Identify which cell holds the provided text, then report its (x, y) central coordinate. 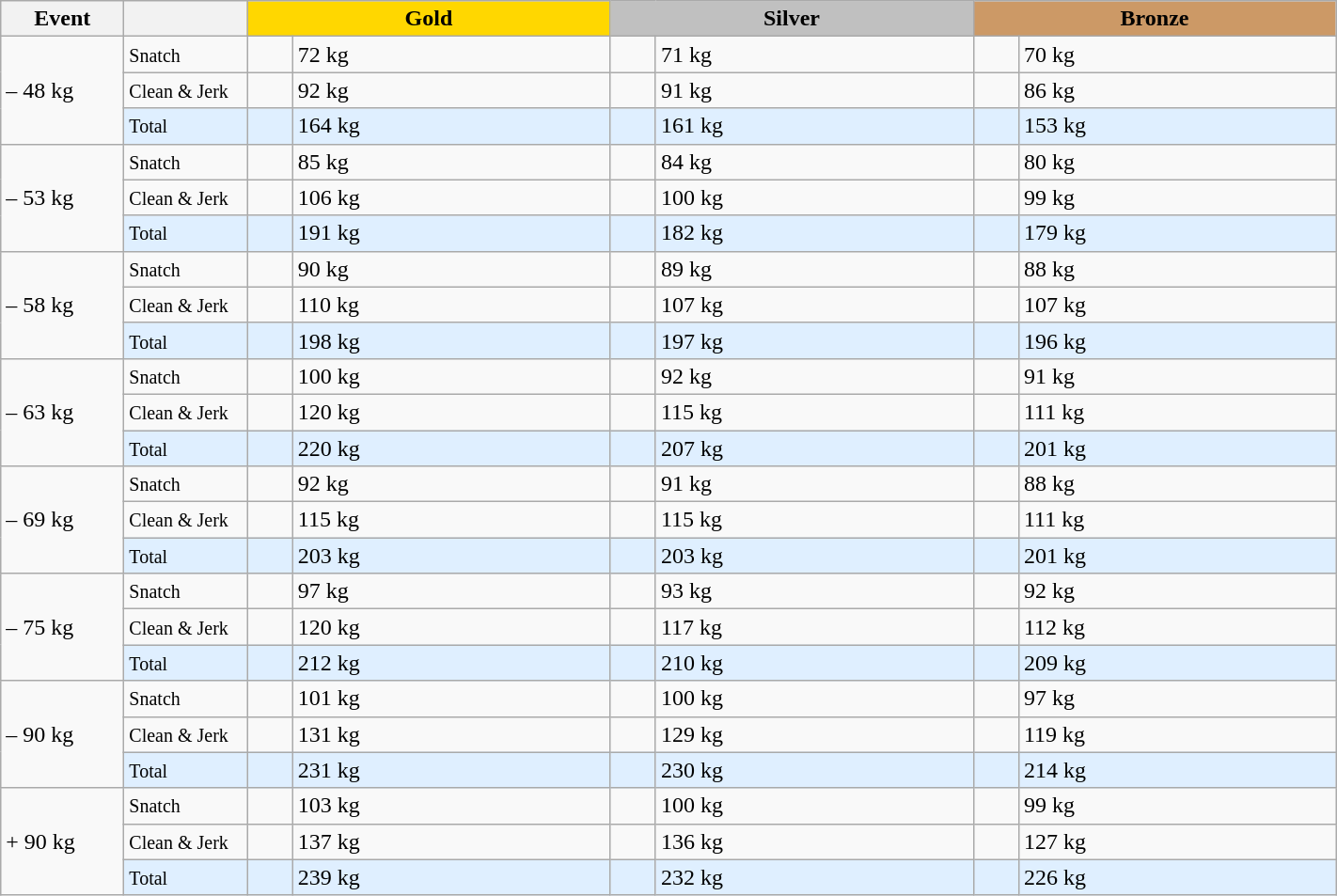
131 kg (451, 734)
182 kg (814, 233)
85 kg (451, 162)
– 63 kg (62, 412)
71 kg (814, 55)
214 kg (1177, 770)
161 kg (814, 126)
112 kg (1177, 627)
Silver (792, 19)
210 kg (814, 663)
90 kg (451, 269)
231 kg (451, 770)
232 kg (814, 877)
137 kg (451, 841)
– 75 kg (62, 627)
198 kg (451, 340)
110 kg (451, 305)
197 kg (814, 340)
226 kg (1177, 877)
86 kg (1177, 90)
70 kg (1177, 55)
129 kg (814, 734)
72 kg (451, 55)
– 58 kg (62, 305)
80 kg (1177, 162)
Event (62, 19)
179 kg (1177, 233)
164 kg (451, 126)
119 kg (1177, 734)
– 69 kg (62, 520)
239 kg (451, 877)
Bronze (1155, 19)
+ 90 kg (62, 841)
127 kg (1177, 841)
212 kg (451, 663)
230 kg (814, 770)
89 kg (814, 269)
153 kg (1177, 126)
– 48 kg (62, 90)
220 kg (451, 448)
191 kg (451, 233)
101 kg (451, 699)
– 53 kg (62, 197)
Gold (429, 19)
106 kg (451, 197)
93 kg (814, 591)
196 kg (1177, 340)
207 kg (814, 448)
117 kg (814, 627)
– 90 kg (62, 734)
103 kg (451, 806)
209 kg (1177, 663)
136 kg (814, 841)
84 kg (814, 162)
